Find where the given text appears and provide that cell's center as [x, y] coordinate. 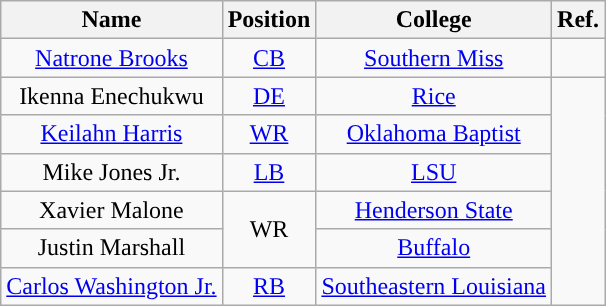
Ikenna Enechukwu [112, 96]
Name [112, 20]
Henderson State [434, 210]
Xavier Malone [112, 210]
RB [269, 286]
College [434, 20]
CB [269, 58]
Ref. [578, 20]
Position [269, 20]
Oklahoma Baptist [434, 134]
Justin Marshall [112, 248]
Carlos Washington Jr. [112, 286]
Southern Miss [434, 58]
Southeastern Louisiana [434, 286]
Mike Jones Jr. [112, 172]
Buffalo [434, 248]
LB [269, 172]
Keilahn Harris [112, 134]
LSU [434, 172]
Natrone Brooks [112, 58]
Rice [434, 96]
DE [269, 96]
